From the cell containing the given text, extract its center point as [x, y] coordinate. 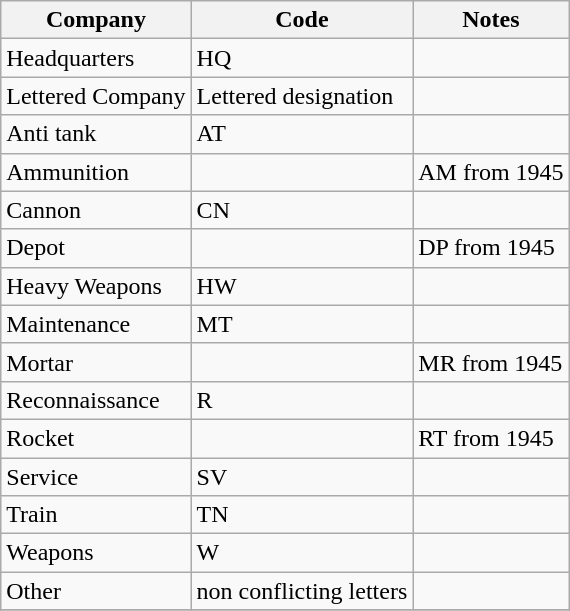
SV [302, 477]
Maintenance [96, 324]
Anti tank [96, 134]
AT [302, 134]
Reconnaissance [96, 400]
Lettered Company [96, 96]
AM from 1945 [491, 172]
non conflicting letters [302, 591]
Ammunition [96, 172]
Cannon [96, 210]
Mortar [96, 362]
W [302, 553]
HW [302, 286]
Weapons [96, 553]
DP from 1945 [491, 248]
TN [302, 515]
Depot [96, 248]
Company [96, 20]
Rocket [96, 438]
Service [96, 477]
Notes [491, 20]
MR from 1945 [491, 362]
CN [302, 210]
Lettered designation [302, 96]
RT from 1945 [491, 438]
MT [302, 324]
Other [96, 591]
HQ [302, 58]
Heavy Weapons [96, 286]
R [302, 400]
Train [96, 515]
Headquarters [96, 58]
Code [302, 20]
